For the text-containing cell, return its midpoint in [X, Y] coordinate format. 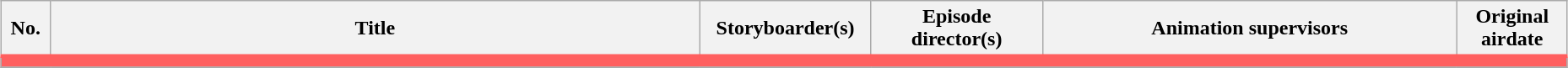
Episode director(s) [957, 29]
No. [25, 29]
Storyboarder(s) [785, 29]
Original airdate [1512, 29]
Animation supervisors [1249, 29]
Title [375, 29]
